Identify which cell holds the provided text, then report its (x, y) central coordinate. 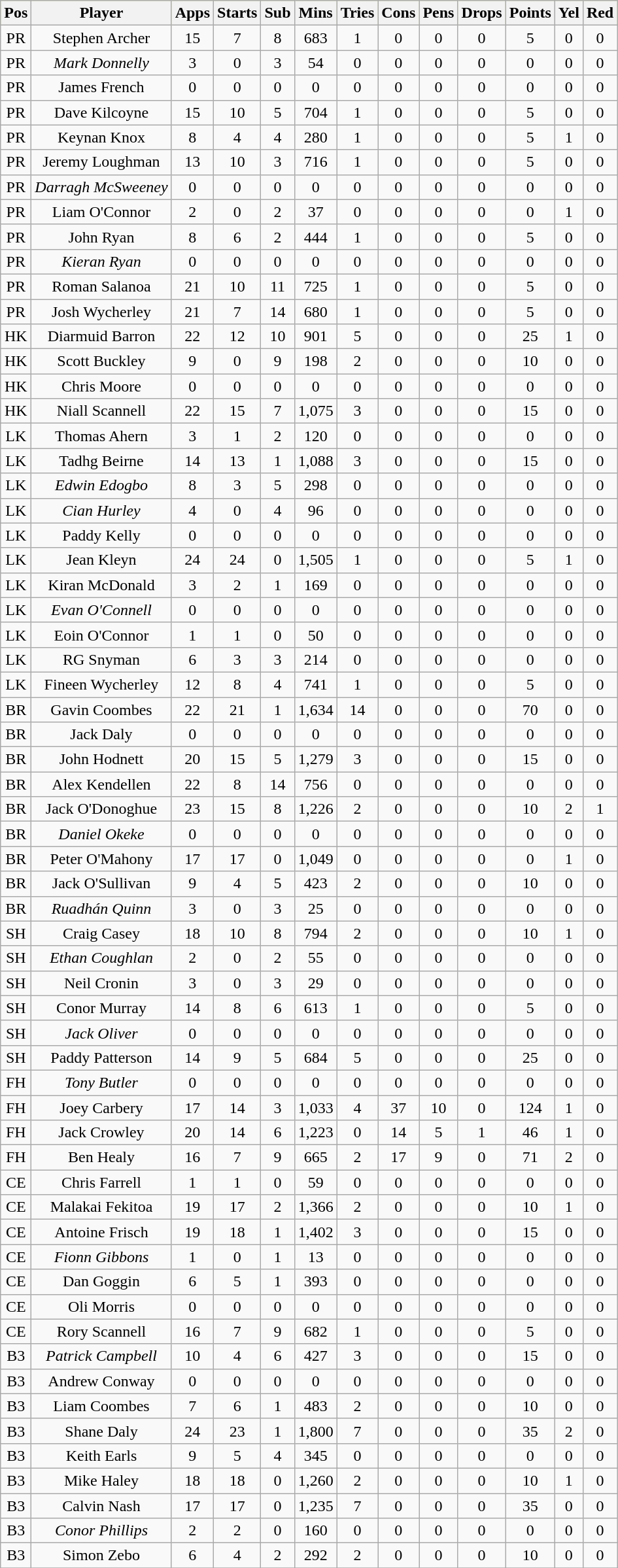
Jean Kleyn (101, 560)
Darragh McSweeney (101, 187)
96 (315, 510)
680 (315, 312)
292 (315, 1556)
Mark Donnelly (101, 63)
665 (315, 1158)
725 (315, 286)
160 (315, 1531)
1,088 (315, 461)
Diarmuid Barron (101, 337)
Oli Morris (101, 1307)
54 (315, 63)
Jack O'Sullivan (101, 884)
1,366 (315, 1207)
Yel (569, 13)
Rory Scannell (101, 1331)
683 (315, 38)
Fineen Wycherley (101, 684)
46 (530, 1133)
29 (315, 983)
Thomas Ahern (101, 436)
Calvin Nash (101, 1505)
1,049 (315, 859)
1,634 (315, 709)
Jack Daly (101, 735)
Andrew Conway (101, 1381)
James French (101, 88)
Edwin Edogbo (101, 486)
Ruadhán Quinn (101, 909)
Eoin O'Connor (101, 635)
682 (315, 1331)
Daniel Okeke (101, 834)
55 (315, 958)
214 (315, 659)
444 (315, 237)
1,075 (315, 411)
1,505 (315, 560)
1,800 (315, 1431)
794 (315, 933)
Peter O'Mahony (101, 859)
427 (315, 1356)
Cons (399, 13)
Dave Kilcoyne (101, 112)
Jack Oliver (101, 1033)
50 (315, 635)
Red (600, 13)
Antoine Frisch (101, 1232)
1,033 (315, 1108)
1,226 (315, 809)
Dan Goggin (101, 1282)
Tadhg Beirne (101, 461)
71 (530, 1158)
Liam Coombes (101, 1406)
70 (530, 709)
Mins (315, 13)
Patrick Campbell (101, 1356)
716 (315, 162)
684 (315, 1058)
345 (315, 1456)
Niall Scannell (101, 411)
Gavin Coombes (101, 709)
704 (315, 112)
393 (315, 1282)
Liam O'Connor (101, 212)
Josh Wycherley (101, 312)
1,235 (315, 1505)
Joey Carbery (101, 1108)
Ben Healy (101, 1158)
Chris Moore (101, 386)
59 (315, 1182)
Player (101, 13)
Jeremy Loughman (101, 162)
Ethan Coughlan (101, 958)
Paddy Patterson (101, 1058)
298 (315, 486)
124 (530, 1108)
1,260 (315, 1480)
Chris Farrell (101, 1182)
Simon Zebo (101, 1556)
169 (315, 585)
Drops (481, 13)
Craig Casey (101, 933)
1,279 (315, 759)
Kieran Ryan (101, 261)
Roman Salanoa (101, 286)
Conor Phillips (101, 1531)
120 (315, 436)
Keith Earls (101, 1456)
Malakai Fekitoa (101, 1207)
Paddy Kelly (101, 535)
Keynan Knox (101, 137)
Fionn Gibbons (101, 1257)
423 (315, 884)
1,402 (315, 1232)
756 (315, 784)
613 (315, 1008)
198 (315, 361)
901 (315, 337)
1,223 (315, 1133)
Stephen Archer (101, 38)
741 (315, 684)
Tony Butler (101, 1082)
John Hodnett (101, 759)
483 (315, 1406)
Shane Daly (101, 1431)
Apps (192, 13)
280 (315, 137)
Pos (16, 13)
Alex Kendellen (101, 784)
Scott Buckley (101, 361)
RG Snyman (101, 659)
11 (277, 286)
Pens (438, 13)
Evan O'Connell (101, 610)
Jack Crowley (101, 1133)
Points (530, 13)
Kiran McDonald (101, 585)
Conor Murray (101, 1008)
Tries (357, 13)
Sub (277, 13)
Neil Cronin (101, 983)
Mike Haley (101, 1480)
Jack O'Donoghue (101, 809)
John Ryan (101, 237)
Cian Hurley (101, 510)
Starts (237, 13)
